From the cell containing the given text, extract its center point as (X, Y) coordinate. 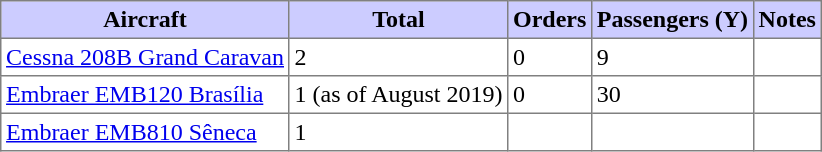
2 (398, 57)
Embraer EMB120 Brasília (145, 95)
1 (as of August 2019) (398, 95)
Passengers (Y) (673, 20)
Total (398, 20)
1 (398, 132)
Embraer EMB810 Sêneca (145, 132)
Notes (787, 20)
30 (673, 95)
Aircraft (145, 20)
Orders (550, 20)
Cessna 208B Grand Caravan (145, 57)
9 (673, 57)
